Return [X, Y] of the center of cell containing provided text 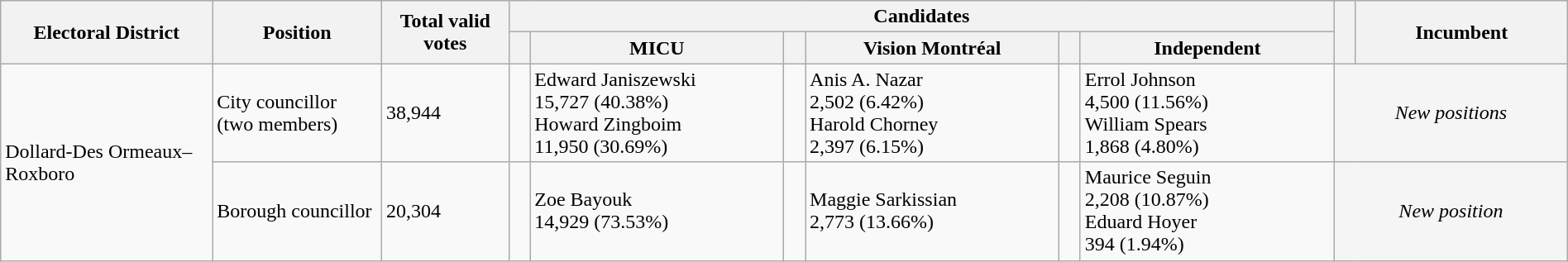
Maurice Seguin2,208 (10.87%)Eduard Hoyer394 (1.94%) [1207, 212]
Electoral District [107, 32]
Errol Johnson4,500 (11.56%)William Spears1,868 (4.80%) [1207, 112]
Total valid votes [446, 32]
New positions [1451, 112]
Anis A. Nazar2,502 (6.42%)Harold Chorney2,397 (6.15%) [933, 112]
New position [1451, 212]
Incumbent [1461, 32]
Maggie Sarkissian2,773 (13.66%) [933, 212]
Vision Montréal [933, 48]
MICU [657, 48]
20,304 [446, 212]
Dollard-Des Ormeaux–Roxboro [107, 162]
Edward Janiszewski15,727 (40.38%)Howard Zingboim11,950 (30.69%) [657, 112]
City councillor(two members) [298, 112]
Borough councillor [298, 212]
38,944 [446, 112]
Candidates [921, 17]
Zoe Bayouk14,929 (73.53%) [657, 212]
Independent [1207, 48]
Position [298, 32]
